Find where the given text appears and provide that cell's center as (X, Y) coordinate. 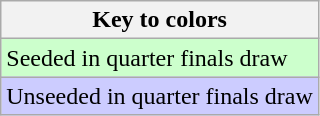
Key to colors (160, 20)
Unseeded in quarter finals draw (160, 96)
Seeded in quarter finals draw (160, 58)
